Return [x, y] of the center of cell containing provided text 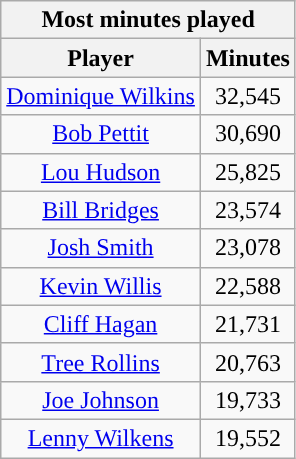
Most minutes played [148, 20]
Cliff Hagan [101, 324]
Bill Bridges [101, 210]
30,690 [248, 134]
23,078 [248, 248]
25,825 [248, 172]
Kevin Willis [101, 286]
32,545 [248, 96]
19,552 [248, 438]
Lenny Wilkens [101, 438]
Tree Rollins [101, 362]
22,588 [248, 286]
Minutes [248, 58]
Player [101, 58]
23,574 [248, 210]
Joe Johnson [101, 400]
Dominique Wilkins [101, 96]
20,763 [248, 362]
21,731 [248, 324]
Josh Smith [101, 248]
Lou Hudson [101, 172]
19,733 [248, 400]
Bob Pettit [101, 134]
